Return (X, Y) of the center of cell containing provided text 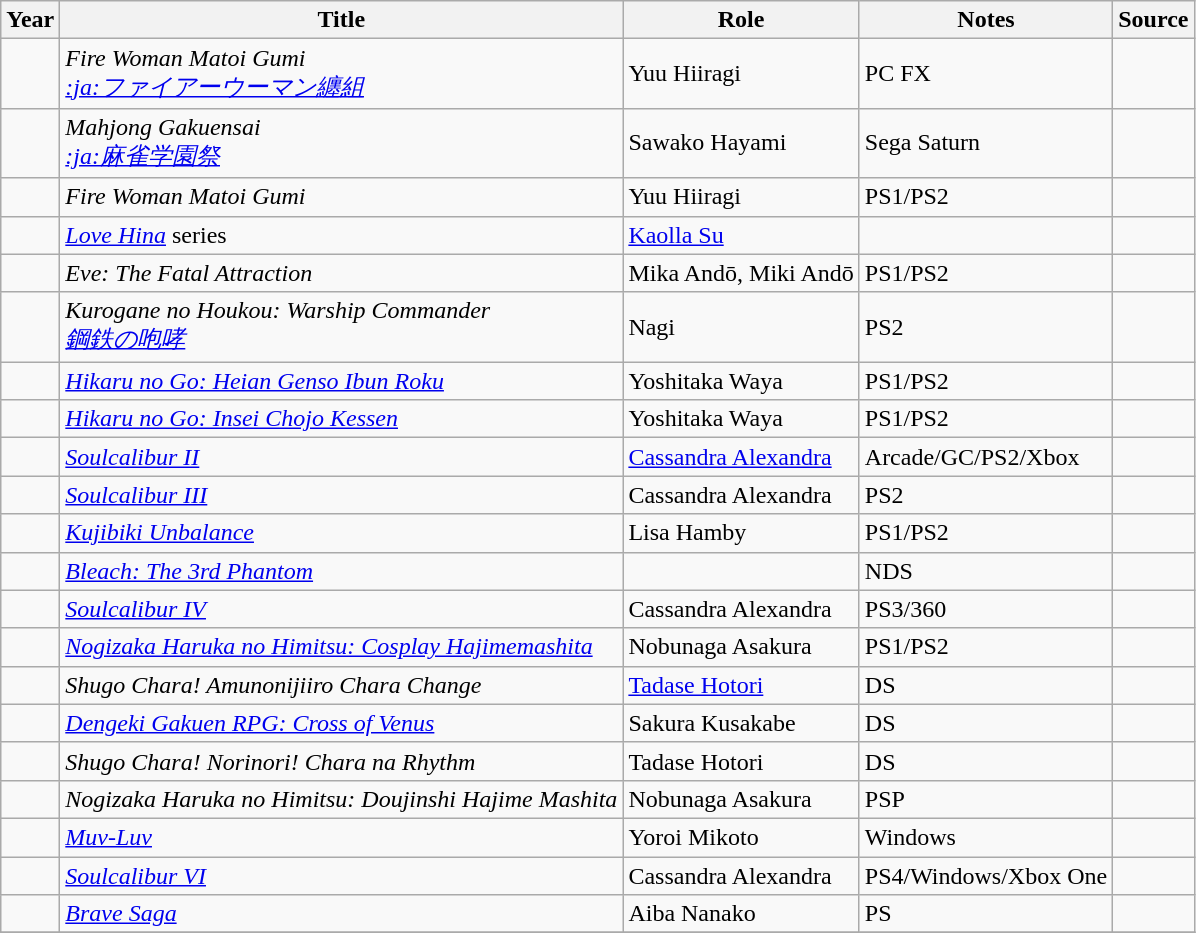
Bleach: The 3rd Phantom (342, 571)
Aiba Nanako (741, 914)
Fire Woman Matoi Gumi (342, 197)
Source (1154, 20)
Notes (986, 20)
Lisa Hamby (741, 533)
Mika Andō, Miki Andō (741, 273)
PS4/Windows/Xbox One (986, 875)
Sega Saturn (986, 143)
Title (342, 20)
Soulcalibur II (342, 457)
Sakura Kusakabe (741, 723)
Brave Saga (342, 914)
Hikaru no Go: Heian Genso Ibun Roku (342, 381)
Sawako Hayami (741, 143)
PC FX (986, 74)
Yoroi Mikoto (741, 837)
Mahjong Gakuensai:ja:麻雀学園祭 (342, 143)
Hikaru no Go: Insei Chojo Kessen (342, 419)
Year (30, 20)
Muv-Luv (342, 837)
Shugo Chara! Norinori! Chara na Rhythm (342, 761)
Arcade/GC/PS2/Xbox (986, 457)
Nagi (741, 327)
Kurogane no Houkou: Warship Commander鋼鉄の咆哮 (342, 327)
Soulcalibur VI (342, 875)
Role (741, 20)
NDS (986, 571)
Soulcalibur IV (342, 609)
PS (986, 914)
Kujibiki Unbalance (342, 533)
Love Hina series (342, 235)
Nogizaka Haruka no Himitsu: Cosplay Hajimemashita (342, 647)
Nogizaka Haruka no Himitsu: Doujinshi Hajime Mashita (342, 799)
Fire Woman Matoi Gumi:ja:ファイアーウーマン纏組 (342, 74)
Soulcalibur III (342, 495)
Windows (986, 837)
Kaolla Su (741, 235)
PSP (986, 799)
Eve: The Fatal Attraction (342, 273)
Shugo Chara! Amunonijiiro Chara Change (342, 685)
Dengeki Gakuen RPG: Cross of Venus (342, 723)
PS3/360 (986, 609)
